Output the (X, Y) coordinate of the center of the cell containing the given text.  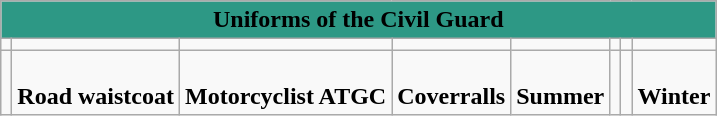
Uniforms of the Civil Guard (358, 20)
Winter (674, 82)
Motorcyclist ATGC (286, 82)
Coverralls (452, 82)
Summer (560, 82)
Road waistcoat (96, 82)
